Locate the cell with the specified text and output its [x, y] center coordinate. 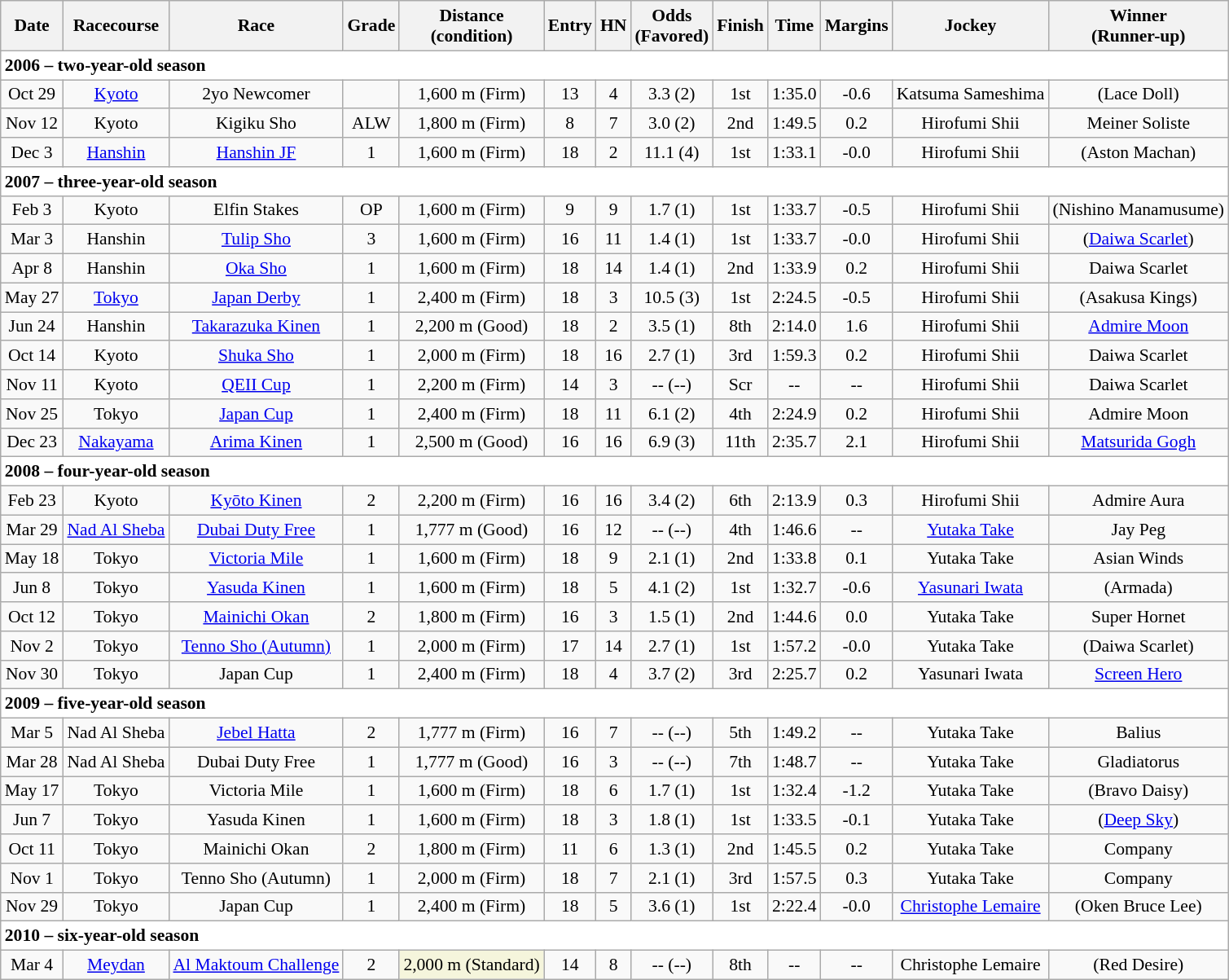
QEII Cup [256, 385]
Distance(condition) [471, 26]
Margins [857, 26]
2yo Newcomer [256, 94]
1.5 (1) [671, 617]
(Oken Bruce Lee) [1139, 907]
2,500 m (Good) [471, 442]
Jebel Hatta [256, 733]
1:59.3 [795, 356]
17 [570, 646]
2,200 m (Good) [471, 327]
-1.2 [857, 791]
Gladiatorus [1139, 762]
1:33.9 [795, 269]
Oct 14 [33, 356]
May 17 [33, 791]
Oct 12 [33, 617]
2:25.7 [795, 675]
Racecourse [116, 26]
2006 – two-year-old season [614, 65]
Nov 29 [33, 907]
4.1 (2) [671, 588]
1.3 (1) [671, 849]
(Nishino Manamusume) [1139, 210]
Grade [371, 26]
Mar 4 [33, 965]
2009 – five-year-old season [614, 704]
1.6 [857, 327]
(Aston Machan) [1139, 152]
Dec 3 [33, 152]
Finish [740, 26]
Japan Derby [256, 297]
Balius [1139, 733]
12 [614, 530]
HN [614, 26]
Mar 3 [33, 240]
Scr [740, 385]
3.7 (2) [671, 675]
(Lace Doll) [1139, 94]
6.1 (2) [671, 414]
Winner(Runner-up) [1139, 26]
1:33.5 [795, 820]
1:35.0 [795, 94]
Jay Peg [1139, 530]
Race [256, 26]
10.5 (3) [671, 297]
Takarazuka Kinen [256, 327]
1:57.5 [795, 878]
Meiner Soliste [1139, 124]
Elfin Stakes [256, 210]
May 18 [33, 559]
1:57.2 [795, 646]
OP [371, 210]
0.1 [857, 559]
Mar 5 [33, 733]
Oct 29 [33, 94]
Matsurida Gogh [1139, 442]
Nov 2 [33, 646]
2:13.9 [795, 501]
11th [740, 442]
1:32.7 [795, 588]
2007 – three-year-old season [614, 182]
2:24.9 [795, 414]
1:33.1 [795, 152]
Nakayama [116, 442]
2,000 m (Standard) [471, 965]
Meydan [116, 965]
3.5 (1) [671, 327]
1:45.5 [795, 849]
1:32.4 [795, 791]
Kigiku Sho [256, 124]
-0.1 [857, 820]
2.1 [857, 442]
1:46.6 [795, 530]
Hanshin JF [256, 152]
May 27 [33, 297]
Jun 8 [33, 588]
Jockey [971, 26]
Admire Aura [1139, 501]
Oct 11 [33, 849]
2008 – four-year-old season [614, 472]
2:14.0 [795, 327]
(Armada) [1139, 588]
1,777 m (Firm) [471, 733]
0.0 [857, 617]
1.8 (1) [671, 820]
Jun 7 [33, 820]
(Deep Sky) [1139, 820]
3.3 (2) [671, 94]
Time [795, 26]
Asian Winds [1139, 559]
(Red Desire) [1139, 965]
Feb 3 [33, 210]
1:44.6 [795, 617]
ALW [371, 124]
Dec 23 [33, 442]
Nov 12 [33, 124]
Katsuma Sameshima [971, 94]
Nov 1 [33, 878]
Super Hornet [1139, 617]
7th [740, 762]
(Bravo Daisy) [1139, 791]
Mar 28 [33, 762]
1:49.2 [795, 733]
Nov 30 [33, 675]
Feb 23 [33, 501]
13 [570, 94]
Screen Hero [1139, 675]
3.0 (2) [671, 124]
6th [740, 501]
1:49.5 [795, 124]
2010 – six-year-old season [614, 936]
Tulip Sho [256, 240]
Mar 29 [33, 530]
Entry [570, 26]
(Asakusa Kings) [1139, 297]
2:24.5 [795, 297]
Odds(Favored) [671, 26]
6.9 (3) [671, 442]
3.6 (1) [671, 907]
Arima Kinen [256, 442]
11.1 (4) [671, 152]
Kyōto Kinen [256, 501]
Nov 11 [33, 385]
Nov 25 [33, 414]
Oka Sho [256, 269]
3.4 (2) [671, 501]
Apr 8 [33, 269]
Al Maktoum Challenge [256, 965]
2:22.4 [795, 907]
5th [740, 733]
Shuka Sho [256, 356]
2:35.7 [795, 442]
1:48.7 [795, 762]
Jun 24 [33, 327]
Date [33, 26]
1:33.8 [795, 559]
